Output the (x, y) coordinate of the center of the cell containing the given text.  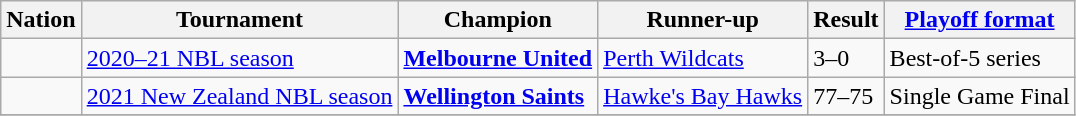
2021 New Zealand NBL season (240, 96)
Hawke's Bay Hawks (703, 96)
Champion (498, 20)
Single Game Final (980, 96)
Perth Wildcats (703, 58)
Tournament (240, 20)
Wellington Saints (498, 96)
Best-of-5 series (980, 58)
2020–21 NBL season (240, 58)
3–0 (846, 58)
Runner-up (703, 20)
Nation (41, 20)
77–75 (846, 96)
Result (846, 20)
Melbourne United (498, 58)
Playoff format (980, 20)
